Scan for the cell matching the given text and deliver its (X, Y) coordinate at center. 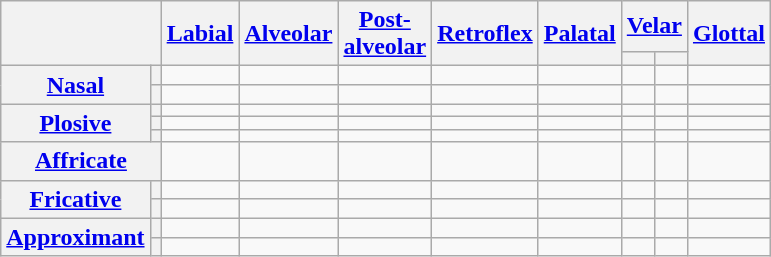
Nasal (76, 85)
Affricate (81, 161)
Plosive (76, 123)
Glottal (728, 34)
Fricative (76, 199)
Post-alveolar (385, 34)
Velar (654, 26)
Approximant (76, 237)
Labial (200, 34)
Alveolar (288, 34)
Retroflex (486, 34)
Palatal (580, 34)
